Scan for the cell matching the given text and deliver its [X, Y] coordinate at center. 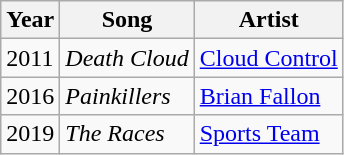
Painkillers [127, 96]
Year [30, 20]
2016 [30, 96]
Artist [268, 20]
Cloud Control [268, 58]
Sports Team [268, 134]
Song [127, 20]
The Races [127, 134]
2019 [30, 134]
Brian Fallon [268, 96]
Death Cloud [127, 58]
2011 [30, 58]
